Output the [X, Y] coordinate of the center of the cell containing the given text.  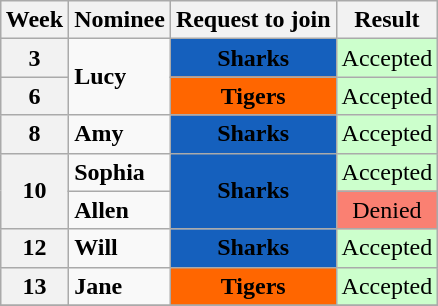
Sophia [120, 172]
6 [34, 96]
Amy [120, 134]
Result [387, 20]
12 [34, 248]
Will [120, 248]
3 [34, 58]
Week [34, 20]
8 [34, 134]
Lucy [120, 77]
Request to join [253, 20]
Denied [387, 210]
10 [34, 191]
Nominee [120, 20]
13 [34, 286]
Jane [120, 286]
Allen [120, 210]
